Identify which cell holds the provided text, then report its [X, Y] central coordinate. 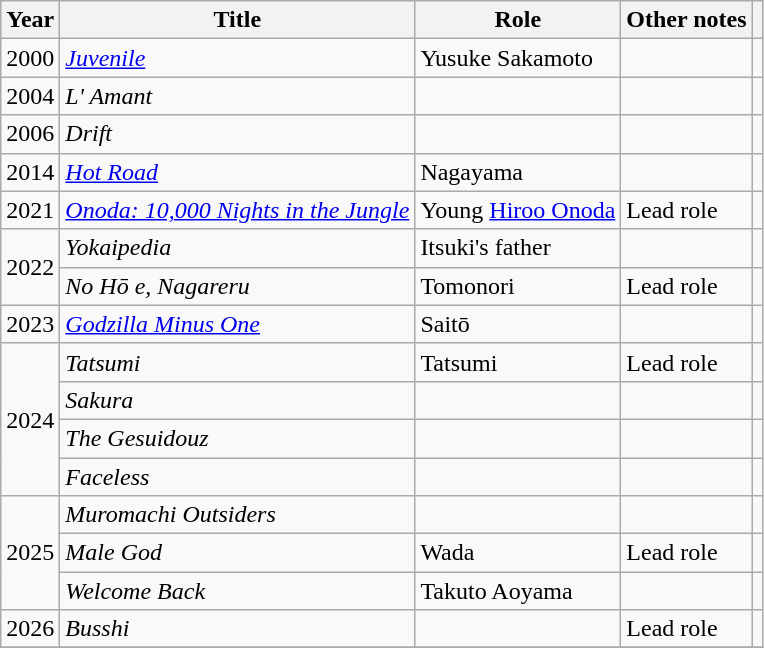
2006 [30, 134]
Sakura [238, 400]
Role [518, 20]
Yokaipedia [238, 248]
Wada [518, 553]
2022 [30, 267]
L' Amant [238, 96]
Saitō [518, 324]
2014 [30, 172]
2024 [30, 419]
Tomonori [518, 286]
Young Hiroo Onoda [518, 210]
Muromachi Outsiders [238, 515]
Faceless [238, 477]
Welcome Back [238, 591]
Nagayama [518, 172]
Juvenile [238, 58]
Takuto Aoyama [518, 591]
Busshi [238, 629]
Itsuki's father [518, 248]
Drift [238, 134]
Yusuke Sakamoto [518, 58]
Godzilla Minus One [238, 324]
Year [30, 20]
Title [238, 20]
2026 [30, 629]
The Gesuidouz [238, 438]
2025 [30, 553]
2023 [30, 324]
2004 [30, 96]
2021 [30, 210]
Other notes [686, 20]
Hot Road [238, 172]
2000 [30, 58]
Onoda: 10,000 Nights in the Jungle [238, 210]
Male God [238, 553]
No Hō e, Nagareru [238, 286]
